Detect which cell encompasses the target text, then output its (X, Y) center coordinate. 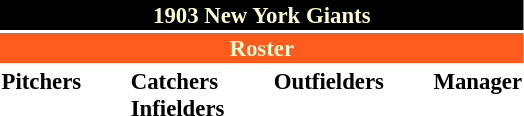
1903 New York Giants (262, 15)
Roster (262, 48)
